Scan for the cell matching the given text and deliver its [X, Y] coordinate at center. 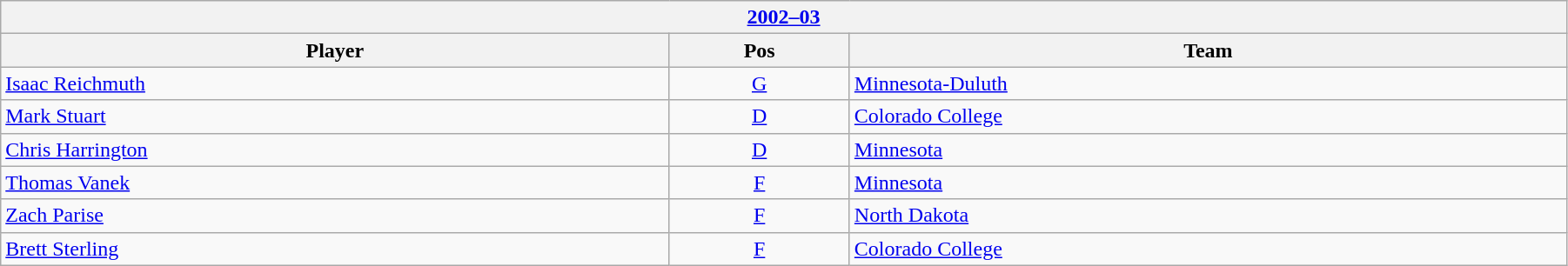
Player [335, 50]
2002–03 [784, 17]
Pos [759, 50]
Isaac Reichmuth [335, 83]
Thomas Vanek [335, 183]
G [759, 83]
Minnesota-Duluth [1208, 83]
Zach Parise [335, 216]
Team [1208, 50]
North Dakota [1208, 216]
Mark Stuart [335, 116]
Chris Harrington [335, 150]
Brett Sterling [335, 249]
